Locate the cell with the specified text and output its [X, Y] center coordinate. 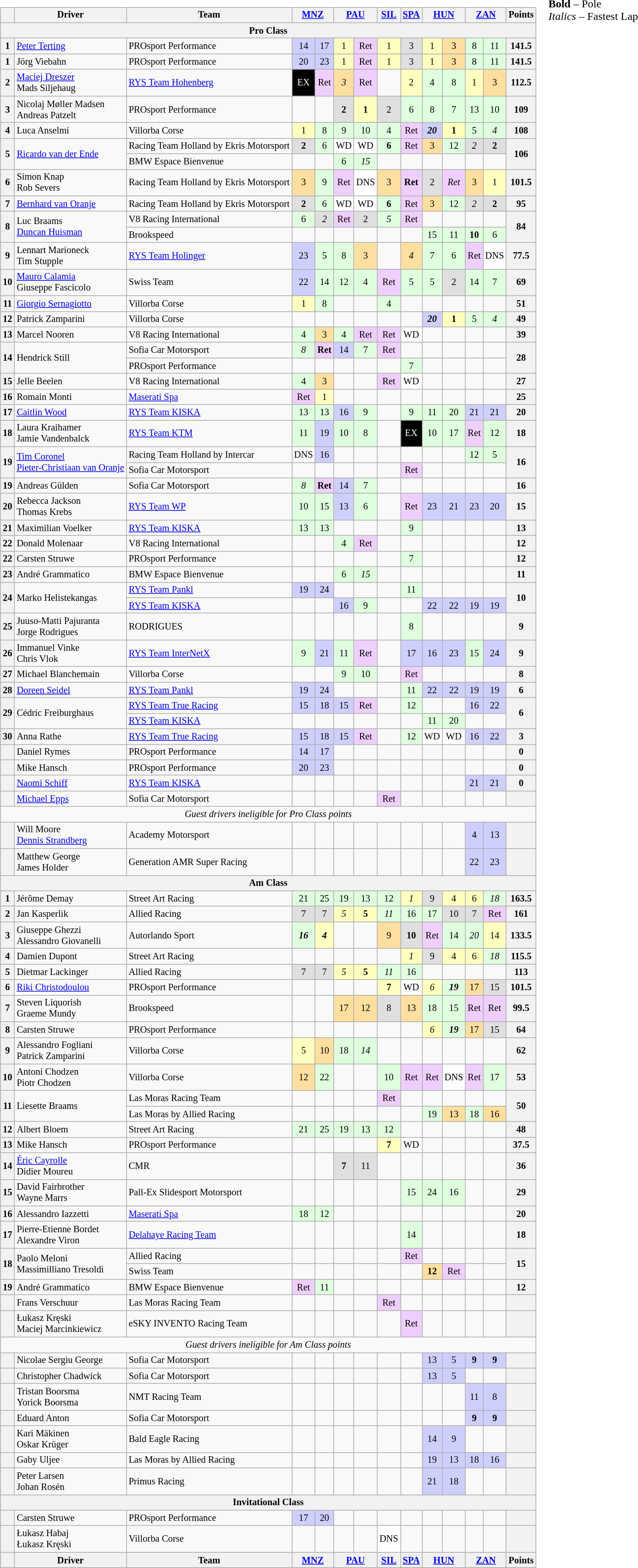
133.5 [521, 935]
Alessandro Iazzetti [70, 1214]
Nicolae Sergiu George [70, 1361]
Jérôme Demay [70, 899]
Patrick Zamparini [70, 319]
112.5 [521, 83]
Paolo Meloni Massimilliano Tresoldi [70, 1264]
Generation AMR Super Racing [209, 862]
Racing Team Holland by Intercar [209, 454]
Luc Braams Duncan Huisman [70, 227]
RYS Team InterNetX [209, 654]
49 [521, 319]
113 [521, 972]
RODRIGUES [209, 627]
Riki Christodoulou [70, 987]
Lennart Marioneck Tim Stupple [70, 256]
Pierre-Etienne Bordet Alexandre Viron [70, 1235]
RYS Team Hohenberg [209, 83]
Tristan Boorsma Yorick Boorsma [70, 1397]
Will Moore Dennis Strandberg [70, 835]
Naomi Schiff [70, 783]
RYS Team KTM [209, 434]
163.5 [521, 899]
CMR [209, 1166]
Bald Eagle Racing [209, 1439]
Michael Epps [70, 799]
eSKY INVENTO Racing Team [209, 1324]
161 [521, 914]
Maciej Dreszer Mads Siljehaug [70, 83]
Matthew George James Holder [70, 862]
Jelle Beelen [70, 381]
37.5 [521, 1145]
99.5 [521, 1009]
64 [521, 1029]
Doreen Seidel [70, 690]
Andreas Gülden [70, 486]
77.5 [521, 256]
NMT Racing Team [209, 1397]
Maximilian Voelker [70, 528]
Kari Mäkinen Oskar Krüger [70, 1439]
108 [521, 131]
Guest drivers ineligible for Am Class points [268, 1345]
50 [521, 1106]
RYS Team WP [209, 507]
36 [521, 1166]
Albert Bloem [70, 1130]
Pro Class [268, 30]
Romain Monti [70, 397]
Academy Motorsport [209, 835]
Marko Helistekangas [70, 598]
Giorgio Sernagiotto [70, 303]
Giuseppe Ghezzi Alessandro Giovanelli [70, 935]
Jörg Viebahn [70, 62]
Tim Coronel Pieter-Christiaan van Oranje [70, 462]
Am Class [268, 883]
Michael Blanchemain [70, 674]
RYS Team Holinger [209, 256]
Mauro Calamia Giuseppe Fascicolo [70, 283]
39 [521, 335]
Christopher Chadwick [70, 1376]
Jan Kasperlik [70, 914]
69 [521, 283]
Rebecca Jackson Thomas Krebs [70, 507]
Invitational Class [268, 1502]
51 [521, 303]
Luca Anselmi [70, 131]
Dietmar Lackinger [70, 972]
109 [521, 109]
Peter Larsen Johan Rosén [70, 1481]
Alessandro Fogliani Patrick Zamparini [70, 1051]
Caitlin Wood [70, 412]
Éric Cayrolle Didier Moureu [70, 1166]
Steven Liquorish Graeme Mundy [70, 1009]
Donald Molenaar [70, 544]
Autorlando Sport [209, 935]
106 [521, 153]
Anna Rathe [70, 737]
26 [7, 654]
Gaby Uljee [70, 1460]
Juuso-Matti Pajuranta Jorge Rodrigues [70, 627]
Ricardo van der Ende [70, 153]
David Fairbrother Wayne Marrs [70, 1193]
Peter Terting [70, 46]
30 [7, 737]
Guest drivers ineligible for Pro Class points [268, 814]
Pall-Ex Slidesport Motorsport [209, 1193]
62 [521, 1051]
Nicolaj Møller Madsen Andreas Patzelt [70, 109]
Delahaye Racing Team [209, 1235]
Primus Racing [209, 1481]
Hendrick Still [70, 357]
Łukasz Habaj Łukasz Kręski [70, 1539]
53 [521, 1078]
Marcel Nooren [70, 335]
48 [521, 1130]
115.5 [521, 957]
Damien Dupont [70, 957]
Frans Verschuur [70, 1303]
95 [521, 204]
84 [521, 227]
Łukasz Kręski Maciej Marcinkiewicz [70, 1324]
Bernhard van Oranje [70, 204]
Liesette Braams [70, 1106]
Daniel Rymes [70, 752]
Cédric Freiburghaus [70, 713]
Antoni Chodzen Piotr Chodzen [70, 1078]
Eduard Anton [70, 1418]
Simon Knap Rob Severs [70, 183]
Immanuel Vinke Chris Vlok [70, 654]
Laura Kraihamer Jamie Vandenbalck [70, 434]
